Capture the cell that displays the provided text and extract its (x, y) central coordinate. 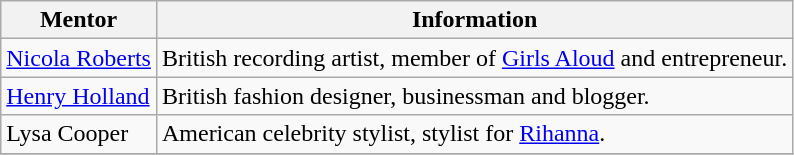
British fashion designer, businessman and blogger. (474, 96)
Lysa Cooper (79, 134)
Henry Holland (79, 96)
American celebrity stylist, stylist for Rihanna. (474, 134)
Information (474, 20)
Mentor (79, 20)
Nicola Roberts (79, 58)
British recording artist, member of Girls Aloud and entrepreneur. (474, 58)
